Extract the [X, Y] coordinate from the center of the cell holding the provided text.  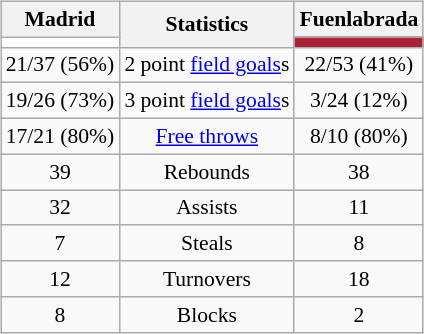
7 [60, 243]
Statistics [206, 24]
21/37 (56%) [60, 65]
8/10 (80%) [358, 136]
Rebounds [206, 172]
Blocks [206, 314]
3/24 (12%) [358, 101]
18 [358, 279]
Assists [206, 208]
12 [60, 279]
Free throws [206, 136]
Steals [206, 243]
32 [60, 208]
3 point field goalss [206, 101]
11 [358, 208]
17/21 (80%) [60, 136]
2 point field goalss [206, 65]
Fuenlabrada [358, 19]
Madrid [60, 19]
22/53 (41%) [358, 65]
39 [60, 172]
19/26 (73%) [60, 101]
2 [358, 314]
38 [358, 172]
Turnovers [206, 279]
